Determine the [x, y] coordinate at the center of the cell enclosing the given text.  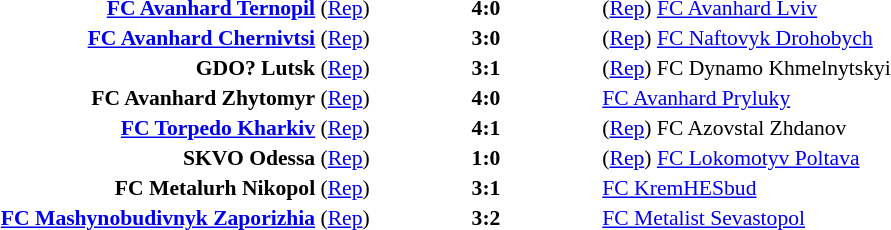
3:0 [486, 38]
4:1 [486, 128]
1:0 [486, 158]
4:0 [486, 98]
